From the cell containing the given text, extract its center point as [x, y] coordinate. 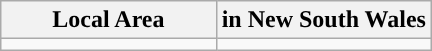
Local Area [108, 20]
in New South Wales [324, 20]
